Return the [x, y] coordinate for the center point of the cell that contains the specified text.  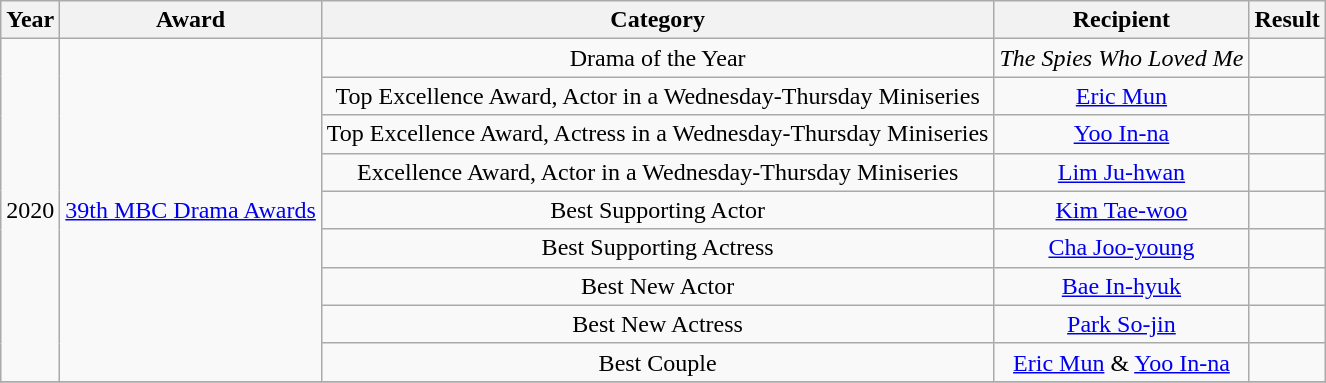
Eric Mun & Yoo In-na [1122, 362]
Best Supporting Actor [658, 210]
Eric Mun [1122, 96]
Cha Joo-young [1122, 248]
Top Excellence Award, Actress in a Wednesday-Thursday Miniseries [658, 134]
Yoo In-na [1122, 134]
Best New Actor [658, 286]
Category [658, 20]
Best Supporting Actress [658, 248]
2020 [30, 210]
Year [30, 20]
Best New Actress [658, 324]
Bae In-hyuk [1122, 286]
Excellence Award, Actor in a Wednesday-Thursday Miniseries [658, 172]
Recipient [1122, 20]
Drama of the Year [658, 58]
Lim Ju-hwan [1122, 172]
Park So-jin [1122, 324]
Award [191, 20]
Result [1287, 20]
Best Couple [658, 362]
Top Excellence Award, Actor in a Wednesday-Thursday Miniseries [658, 96]
The Spies Who Loved Me [1122, 58]
Kim Tae-woo [1122, 210]
39th MBC Drama Awards [191, 210]
